Pinpoint the cell where the given text exists, returning its [x, y] midpoint coordinate. 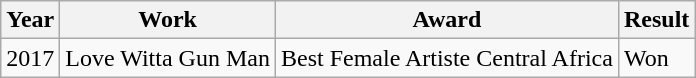
Love Witta Gun Man [168, 58]
2017 [30, 58]
Best Female Artiste Central Africa [446, 58]
Work [168, 20]
Award [446, 20]
Year [30, 20]
Won [656, 58]
Result [656, 20]
